Pinpoint the cell where the given text exists, returning its (X, Y) midpoint coordinate. 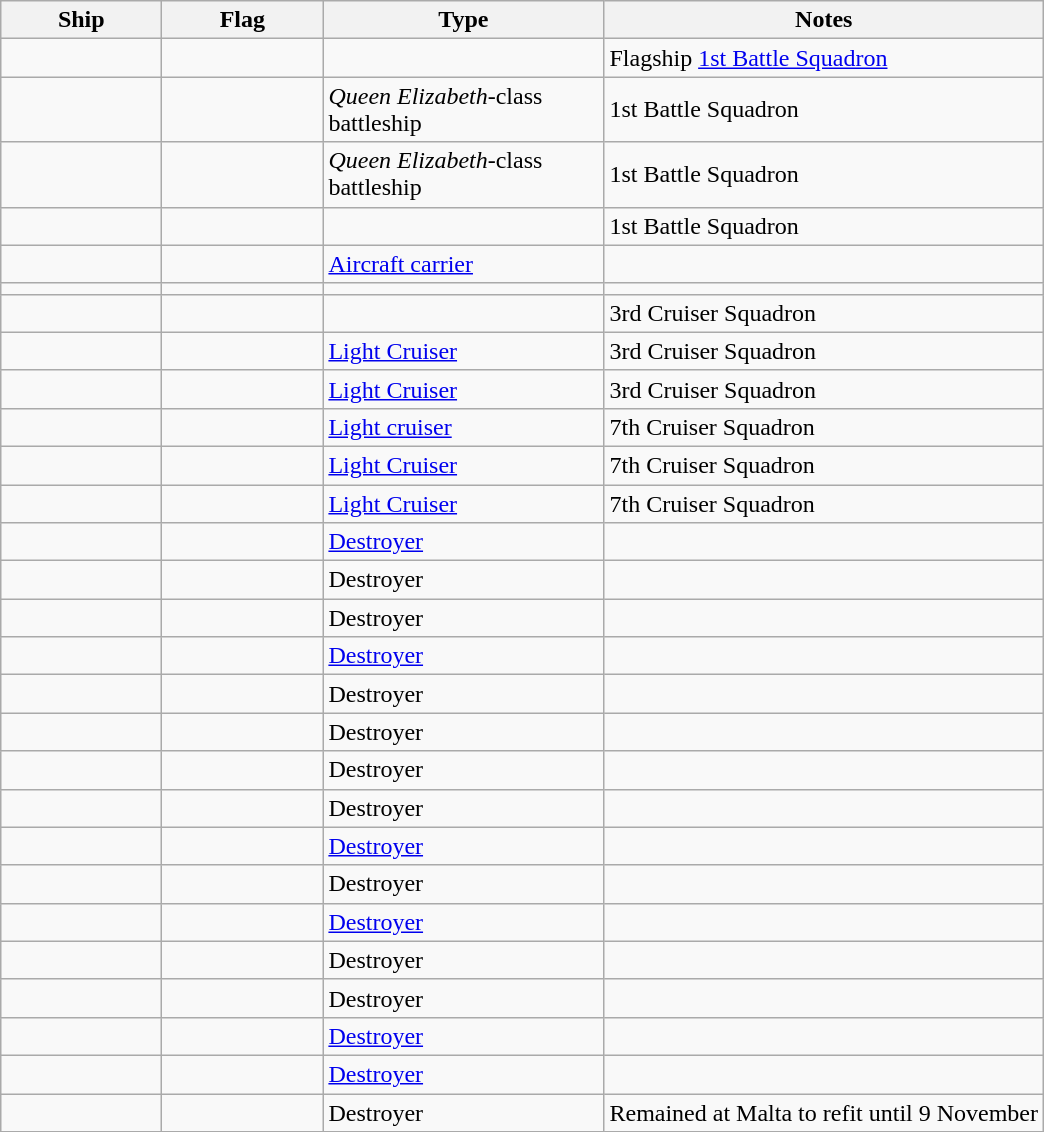
Flag (242, 20)
Flagship 1st Battle Squadron (824, 58)
Notes (824, 20)
Ship (82, 20)
Light cruiser (464, 427)
Type (464, 20)
Remained at Malta to refit until 9 November (824, 1113)
Aircraft carrier (464, 264)
